Capture the cell that displays the provided text and extract its (X, Y) central coordinate. 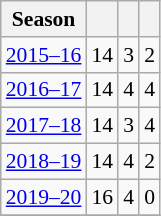
2015–16 (44, 55)
2018–19 (44, 162)
0 (150, 197)
2017–18 (44, 126)
Season (44, 19)
2016–17 (44, 90)
2019–20 (44, 197)
16 (102, 197)
